Search for the cell housing the specified text and yield its (x, y) center coordinate. 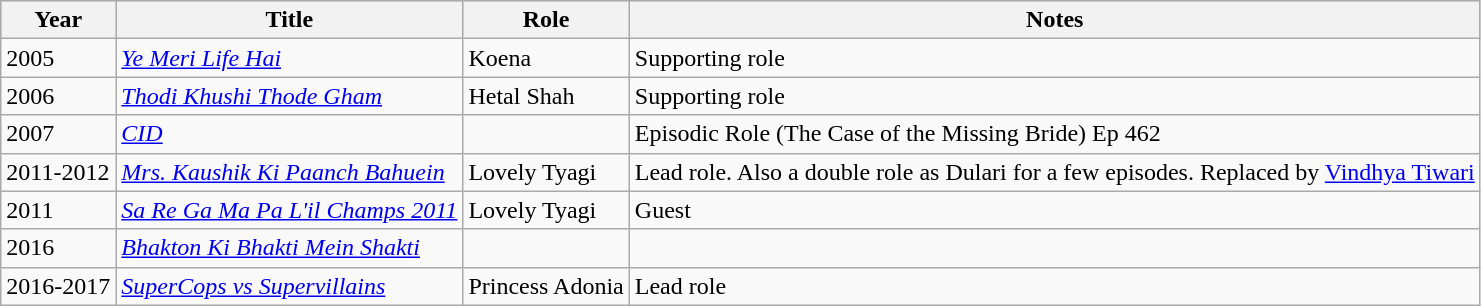
2007 (58, 134)
SuperCops vs Supervillains (290, 286)
Sa Re Ga Ma Pa L'il Champs 2011 (290, 210)
2005 (58, 58)
CID (290, 134)
Notes (1054, 20)
Thodi Khushi Thode Gham (290, 96)
2011 (58, 210)
Guest (1054, 210)
Bhakton Ki Bhakti Mein Shakti (290, 248)
Hetal Shah (546, 96)
Year (58, 20)
2011-2012 (58, 172)
Princess Adonia (546, 286)
Koena (546, 58)
Lead role (1054, 286)
2016-2017 (58, 286)
Ye Meri Life Hai (290, 58)
Role (546, 20)
2016 (58, 248)
Episodic Role (The Case of the Missing Bride) Ep 462 (1054, 134)
Lead role. Also a double role as Dulari for a few episodes. Replaced by Vindhya Tiwari (1054, 172)
2006 (58, 96)
Mrs. Kaushik Ki Paanch Bahuein (290, 172)
Title (290, 20)
